From the cell containing the given text, extract its center point as (x, y) coordinate. 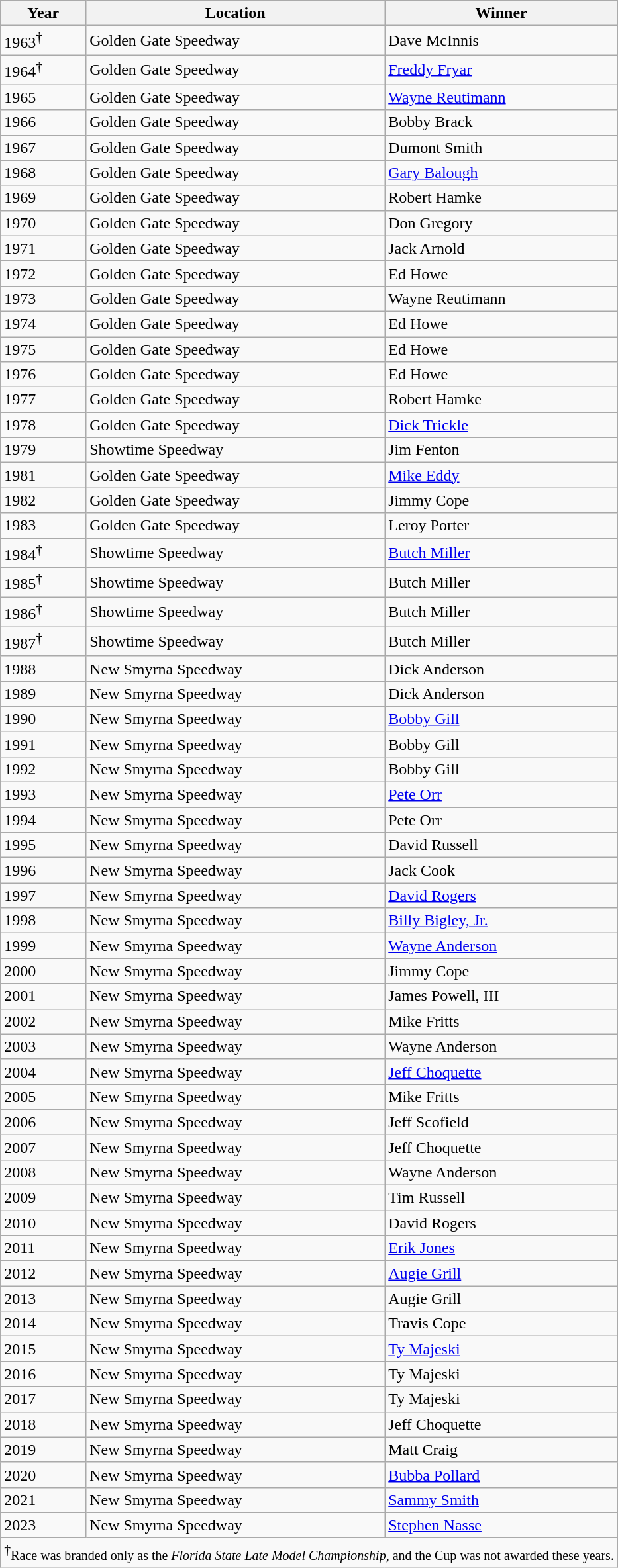
2011 (44, 1248)
1982 (44, 500)
Leroy Porter (501, 526)
2020 (44, 1475)
1985† (44, 582)
2023 (44, 1525)
Dick Trickle (501, 425)
1963† (44, 41)
1989 (44, 694)
Erik Jones (501, 1248)
Billy Bigley, Jr. (501, 921)
Stephen Nasse (501, 1525)
1964† (44, 70)
1965 (44, 97)
1974 (44, 324)
1983 (44, 526)
1992 (44, 770)
Dave McInnis (501, 41)
Freddy Fryar (501, 70)
Jack Arnold (501, 248)
1988 (44, 669)
2021 (44, 1500)
1979 (44, 450)
1998 (44, 921)
Jack Cook (501, 870)
1981 (44, 475)
1987† (44, 642)
Don Gregory (501, 223)
2001 (44, 996)
1971 (44, 248)
Jeff Scofield (501, 1122)
1995 (44, 845)
Sammy Smith (501, 1500)
2015 (44, 1349)
1968 (44, 173)
2008 (44, 1173)
Tim Russell (501, 1198)
1999 (44, 946)
2010 (44, 1223)
1969 (44, 198)
Matt Craig (501, 1450)
2016 (44, 1374)
1994 (44, 820)
Winner (501, 13)
Gary Balough (501, 173)
Mike Eddy (501, 475)
1967 (44, 148)
2019 (44, 1450)
1966 (44, 122)
1986† (44, 612)
Jim Fenton (501, 450)
1976 (44, 375)
1972 (44, 273)
Bubba Pollard (501, 1475)
†Race was branded only as the Florida State Late Model Championship, and the Cup was not awarded these years. (309, 1553)
1973 (44, 299)
1996 (44, 870)
2003 (44, 1046)
2002 (44, 1021)
2005 (44, 1097)
1997 (44, 896)
1978 (44, 425)
1975 (44, 349)
Location (236, 13)
Travis Cope (501, 1324)
Dumont Smith (501, 148)
1993 (44, 795)
James Powell, III (501, 996)
2004 (44, 1072)
2018 (44, 1424)
2000 (44, 971)
2014 (44, 1324)
Year (44, 13)
2009 (44, 1198)
2013 (44, 1299)
David Russell (501, 845)
2017 (44, 1399)
1984† (44, 553)
Bobby Brack (501, 122)
1991 (44, 744)
2006 (44, 1122)
2007 (44, 1147)
1977 (44, 400)
1990 (44, 719)
1970 (44, 223)
2012 (44, 1273)
